Capture the cell that displays the provided text and extract its (x, y) central coordinate. 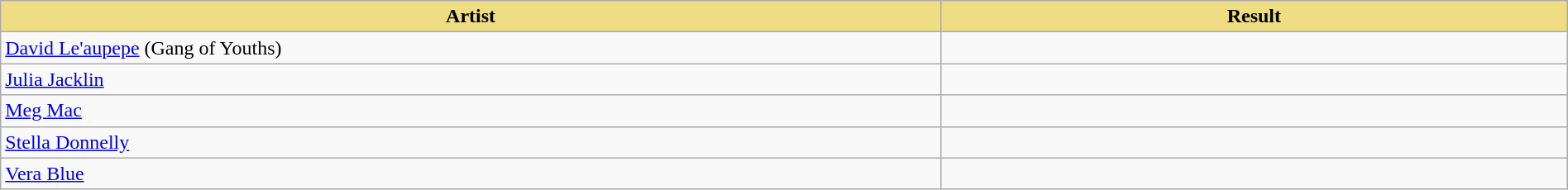
Result (1254, 17)
Vera Blue (471, 173)
Artist (471, 17)
David Le'aupepe (Gang of Youths) (471, 48)
Meg Mac (471, 111)
Stella Donnelly (471, 142)
Julia Jacklin (471, 79)
